Identify which cell holds the provided text, then report its (X, Y) central coordinate. 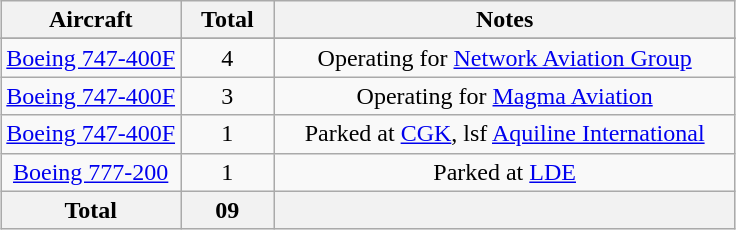
Parked at CGK, lsf Aquiline International (504, 134)
Aircraft (91, 20)
3 (228, 96)
09 (228, 210)
Notes (504, 20)
Parked at LDE (504, 172)
4 (228, 58)
Boeing 777-200 (91, 172)
Operating for Magma Aviation (504, 96)
Operating for Network Aviation Group (504, 58)
